Detect which cell encompasses the target text, then output its [x, y] center coordinate. 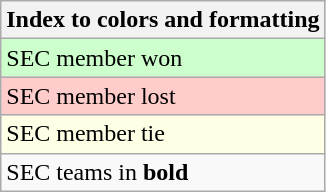
Index to colors and formatting [163, 20]
SEC member won [163, 58]
SEC member tie [163, 134]
SEC teams in bold [163, 172]
SEC member lost [163, 96]
